For the text-containing cell, return its midpoint in (x, y) coordinate format. 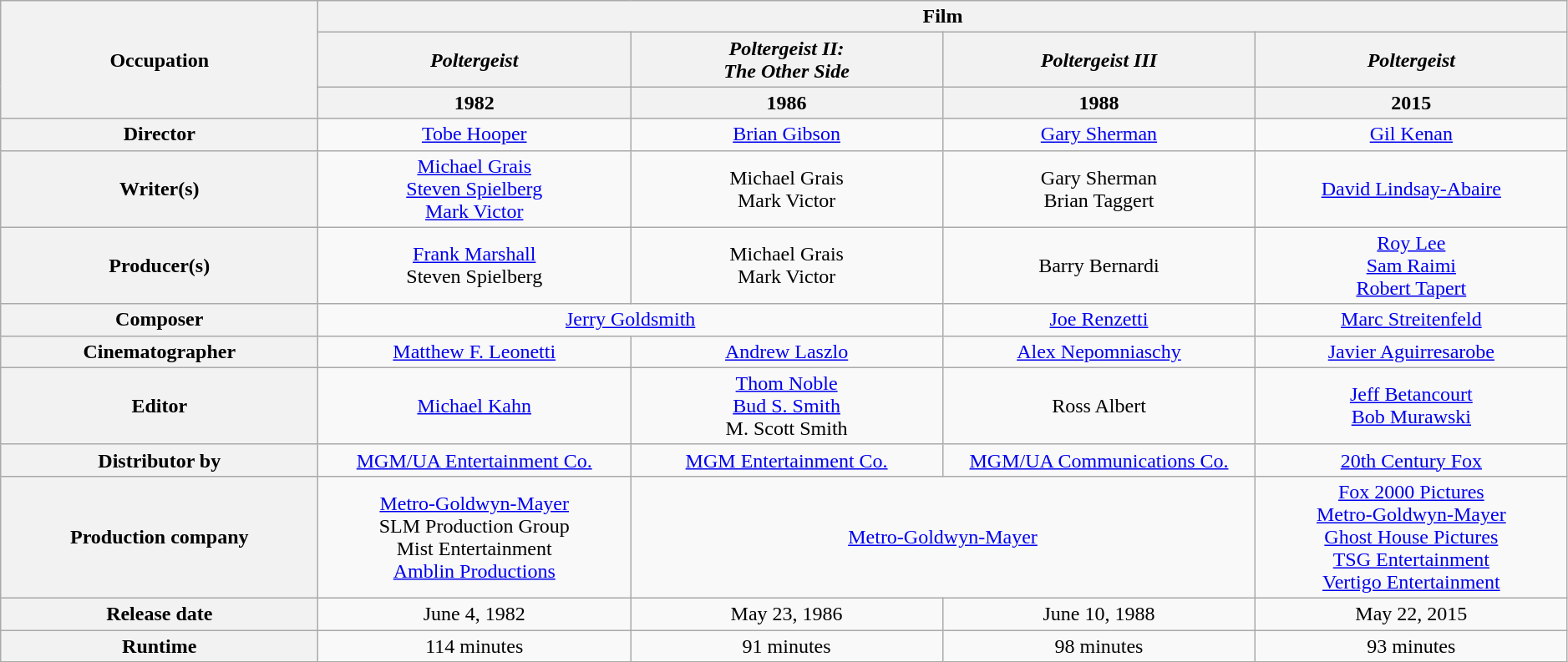
Production company (160, 537)
Fox 2000 PicturesMetro-Goldwyn-MayerGhost House PicturesTSG EntertainmentVertigo Entertainment (1411, 537)
114 minutes (474, 645)
Gil Kenan (1411, 134)
May 23, 1986 (787, 614)
Michael Kahn (474, 406)
Gary ShermanBrian Taggert (1099, 189)
Metro-Goldwyn-MayerSLM Production GroupMist EntertainmentAmblin Productions (474, 537)
Producer(s) (160, 265)
Brian Gibson (787, 134)
Jerry Goldsmith (631, 320)
Frank MarshallSteven Spielberg (474, 265)
91 minutes (787, 645)
Gary Sherman (1099, 134)
Ross Albert (1099, 406)
Release date (160, 614)
Jeff BetancourtBob Murawski (1411, 406)
David Lindsay-Abaire (1411, 189)
1988 (1099, 103)
1982 (474, 103)
Alex Nepomniaschy (1099, 351)
Composer (160, 320)
Editor (160, 406)
MGM Entertainment Co. (787, 460)
Director (160, 134)
Occupation (160, 60)
Roy LeeSam RaimiRobert Tapert (1411, 265)
Poltergeist II:The Other Side (787, 60)
Distributor by (160, 460)
Cinematographer (160, 351)
June 4, 1982 (474, 614)
MGM/UA Entertainment Co. (474, 460)
Michael GraisSteven SpielbergMark Victor (474, 189)
Joe Renzetti (1099, 320)
Film (943, 17)
Matthew F. Leonetti (474, 351)
May 22, 2015 (1411, 614)
20th Century Fox (1411, 460)
1986 (787, 103)
Metro-Goldwyn-Mayer (943, 537)
Barry Bernardi (1099, 265)
Marc Streitenfeld (1411, 320)
93 minutes (1411, 645)
Javier Aguirresarobe (1411, 351)
June 10, 1988 (1099, 614)
Andrew Laszlo (787, 351)
MGM/UA Communications Co. (1099, 460)
Poltergeist III (1099, 60)
Writer(s) (160, 189)
2015 (1411, 103)
98 minutes (1099, 645)
Runtime (160, 645)
Thom NobleBud S. SmithM. Scott Smith (787, 406)
Tobe Hooper (474, 134)
